Scan for the cell matching the given text and deliver its [X, Y] coordinate at center. 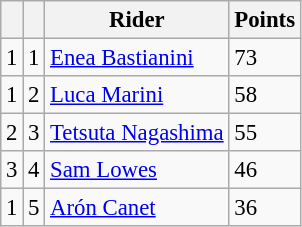
58 [264, 95]
Tetsuta Nagashima [137, 133]
55 [264, 133]
Arón Canet [137, 208]
46 [264, 170]
Sam Lowes [137, 170]
5 [34, 208]
4 [34, 170]
36 [264, 208]
Points [264, 20]
Luca Marini [137, 95]
Rider [137, 20]
Enea Bastianini [137, 58]
73 [264, 58]
